Scan for the cell matching the given text and deliver its (x, y) coordinate at center. 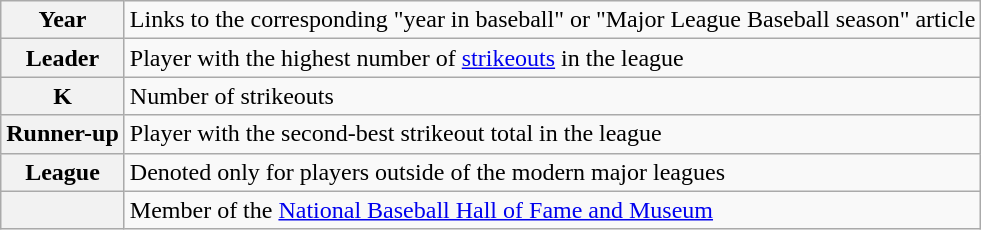
Links to the corresponding "year in baseball" or "Major League Baseball season" article (552, 20)
Runner-up (63, 134)
Player with the highest number of strikeouts in the league (552, 58)
Player with the second-best strikeout total in the league (552, 134)
Number of strikeouts (552, 96)
K (63, 96)
League (63, 172)
Denoted only for players outside of the modern major leagues (552, 172)
Member of the National Baseball Hall of Fame and Museum (552, 210)
Leader (63, 58)
Year (63, 20)
